Pinpoint the cell where the given text exists, returning its (X, Y) midpoint coordinate. 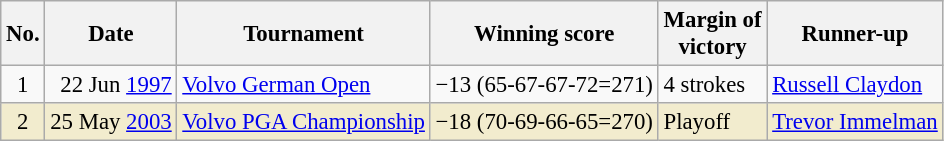
Tournament (304, 34)
Trevor Immelman (855, 122)
1 (23, 85)
−13 (65-67-67-72=271) (544, 85)
Date (111, 34)
Russell Claydon (855, 85)
22 Jun 1997 (111, 85)
Runner-up (855, 34)
−18 (70-69-66-65=270) (544, 122)
2 (23, 122)
4 strokes (712, 85)
Winning score (544, 34)
Playoff (712, 122)
No. (23, 34)
Margin ofvictory (712, 34)
Volvo German Open (304, 85)
Volvo PGA Championship (304, 122)
25 May 2003 (111, 122)
